Output the [X, Y] coordinate of the center of the cell containing the given text.  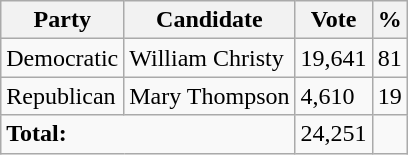
Mary Thompson [210, 96]
4,610 [334, 96]
Party [62, 20]
Democratic [62, 58]
% [390, 20]
81 [390, 58]
Vote [334, 20]
24,251 [334, 134]
William Christy [210, 58]
Total: [148, 134]
Republican [62, 96]
19 [390, 96]
Candidate [210, 20]
19,641 [334, 58]
